For the text-containing cell, return its midpoint in (x, y) coordinate format. 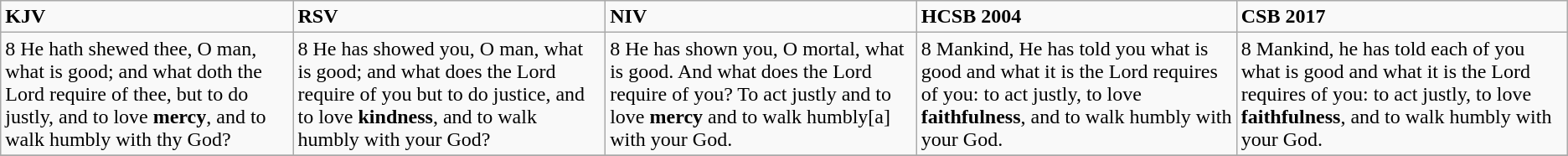
HCSB 2004 (1076, 17)
CSB 2017 (1402, 17)
KJV (147, 17)
RSV (449, 17)
NIV (761, 17)
